Identify which cell holds the provided text, then report its (X, Y) central coordinate. 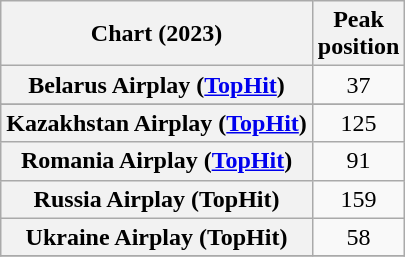
Kazakhstan Airplay (TopHit) (157, 123)
Belarus Airplay (TopHit) (157, 85)
37 (358, 85)
159 (358, 199)
Russia Airplay (TopHit) (157, 199)
Chart (2023) (157, 34)
Ukraine Airplay (TopHit) (157, 237)
125 (358, 123)
Romania Airplay (TopHit) (157, 161)
Peakposition (358, 34)
58 (358, 237)
91 (358, 161)
